Extract the [x, y] coordinate from the center of the cell holding the provided text.  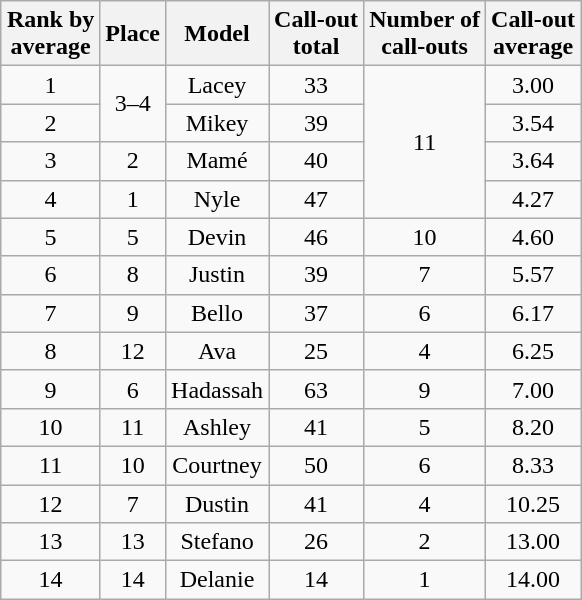
Mikey [218, 123]
47 [316, 199]
Number ofcall-outs [425, 34]
10.25 [534, 503]
Justin [218, 275]
Rank byaverage [50, 34]
50 [316, 465]
3–4 [133, 104]
7.00 [534, 389]
Call-outaverage [534, 34]
Mamé [218, 161]
26 [316, 542]
Stefano [218, 542]
8.33 [534, 465]
3 [50, 161]
33 [316, 85]
25 [316, 351]
Call-outtotal [316, 34]
Devin [218, 237]
Ava [218, 351]
8.20 [534, 427]
13.00 [534, 542]
3.54 [534, 123]
3.00 [534, 85]
Nyle [218, 199]
63 [316, 389]
6.17 [534, 313]
40 [316, 161]
4.60 [534, 237]
Model [218, 34]
5.57 [534, 275]
Delanie [218, 580]
6.25 [534, 351]
Place [133, 34]
Hadassah [218, 389]
3.64 [534, 161]
46 [316, 237]
Dustin [218, 503]
Ashley [218, 427]
Bello [218, 313]
Courtney [218, 465]
37 [316, 313]
14.00 [534, 580]
4.27 [534, 199]
Lacey [218, 85]
